Determine the (x, y) coordinate at the center of the cell enclosing the given text.  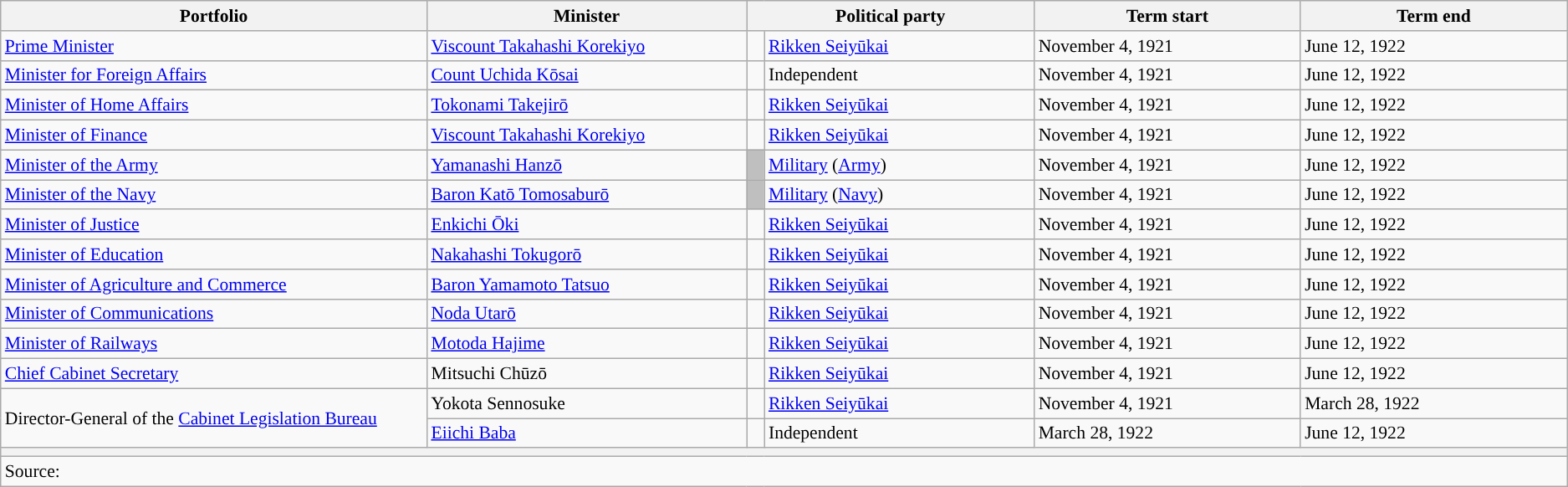
Prime Minister (214, 46)
Enkichi Ōki (586, 225)
Portfolio (214, 16)
Military (Navy) (900, 195)
Mitsuchi Chūzō (586, 374)
Minister of Education (214, 254)
Director-General of the Cabinet Legislation Bureau (214, 418)
Chief Cabinet Secretary (214, 374)
Minister of Agriculture and Commerce (214, 285)
Baron Katō Tomosaburō (586, 195)
Minister of Finance (214, 136)
Minister for Foreign Affairs (214, 75)
Minister of Railways (214, 344)
Yamanashi Hanzō (586, 165)
Count Uchida Kōsai (586, 75)
Minister of the Army (214, 165)
Tokonami Takejirō (586, 105)
Motoda Hajime (586, 344)
Eiichi Baba (586, 433)
Minister of Justice (214, 225)
Minister of Communications (214, 314)
Term start (1167, 16)
Nakahashi Tokugorō (586, 254)
Noda Utarō (586, 314)
Term end (1433, 16)
Minister of Home Affairs (214, 105)
Minister (586, 16)
Yokota Sennosuke (586, 403)
Political party (891, 16)
Minister of the Navy (214, 195)
Baron Yamamoto Tatsuo (586, 285)
Source: (784, 472)
Military (Army) (900, 165)
